Search for the cell housing the specified text and yield its (X, Y) center coordinate. 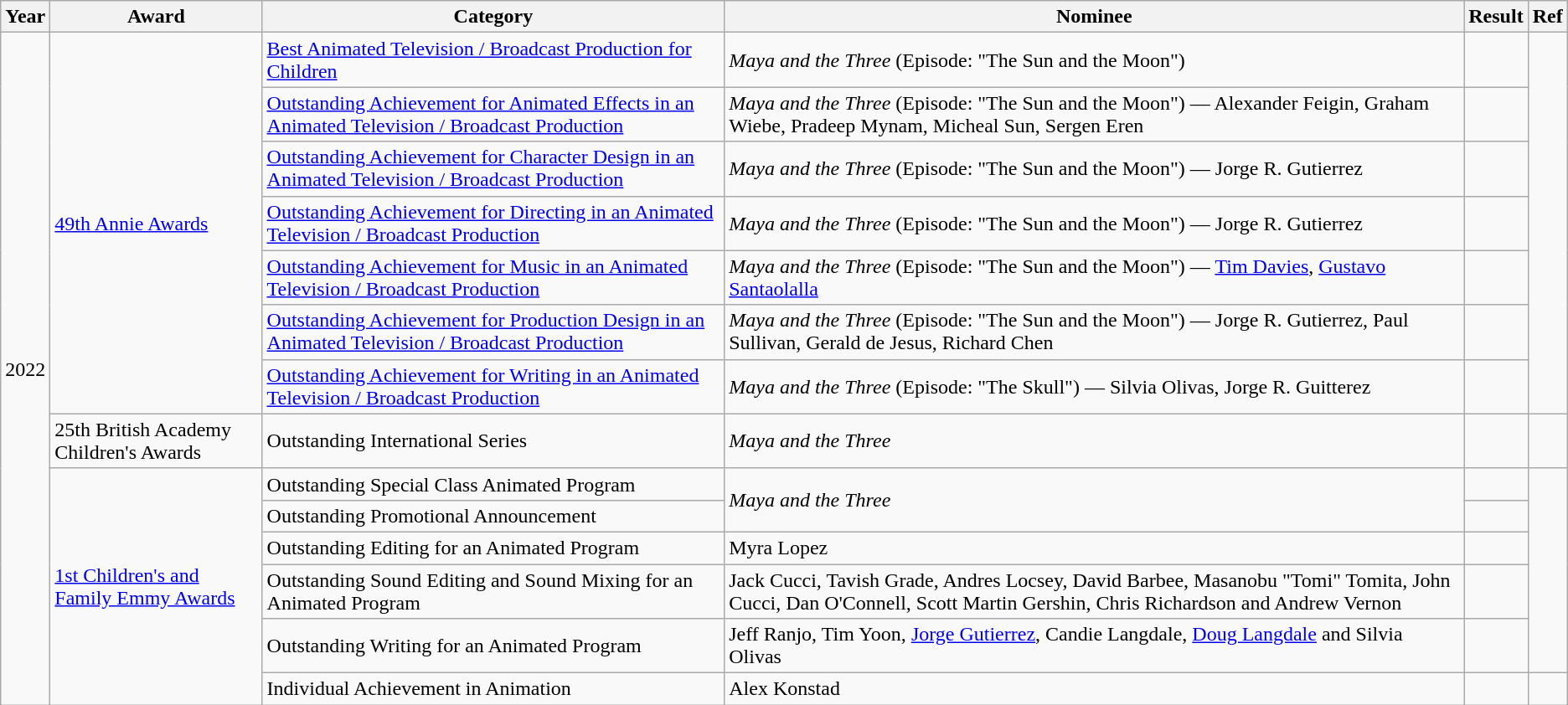
Outstanding Sound Editing and Sound Mixing for an Animated Program (493, 591)
Maya and the Three (Episode: "The Sun and the Moon") — Jorge R. Gutierrez, Paul Sullivan, Gerald de Jesus, Richard Chen (1094, 332)
49th Annie Awards (156, 223)
Ref (1548, 17)
25th British Academy Children's Awards (156, 440)
Myra Lopez (1094, 548)
Maya and the Three (Episode: "The Sun and the Moon") — Tim Davies, Gustavo Santaolalla (1094, 278)
Outstanding Editing for an Animated Program (493, 548)
Outstanding Achievement for Music in an Animated Television / Broadcast Production (493, 278)
Maya and the Three (Episode: "The Sun and the Moon") (1094, 60)
Category (493, 17)
Outstanding International Series (493, 440)
Nominee (1094, 17)
Outstanding Achievement for Animated Effects in an Animated Television / Broadcast Production (493, 114)
Best Animated Television / Broadcast Production for Children (493, 60)
Outstanding Achievement for Character Design in an Animated Television / Broadcast Production (493, 169)
Outstanding Writing for an Animated Program (493, 646)
Outstanding Achievement for Directing in an Animated Television / Broadcast Production (493, 223)
2022 (25, 368)
Maya and the Three (Episode: "The Skull") — Silvia Olivas, Jorge R. Guitterez (1094, 387)
Year (25, 17)
Jeff Ranjo, Tim Yoon, Jorge Gutierrez, Candie Langdale, Doug Langdale and Silvia Olivas (1094, 646)
Individual Achievement in Animation (493, 689)
Outstanding Achievement for Production Design in an Animated Television / Broadcast Production (493, 332)
Award (156, 17)
Alex Konstad (1094, 689)
Outstanding Promotional Announcement (493, 516)
Outstanding Achievement for Writing in an Animated Television / Broadcast Production (493, 387)
Maya and the Three (Episode: "The Sun and the Moon") — Alexander Feigin, Graham Wiebe, Pradeep Mynam, Micheal Sun, Sergen Eren (1094, 114)
Result (1496, 17)
Outstanding Special Class Animated Program (493, 484)
1st Children's and Family Emmy Awards (156, 586)
